From the cell containing the given text, extract its center point as [x, y] coordinate. 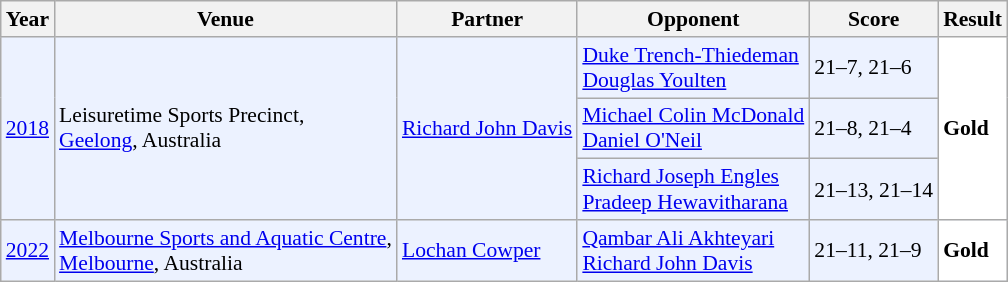
21–7, 21–6 [874, 68]
21–8, 21–4 [874, 128]
Duke Trench-Thiedeman Douglas Youlten [693, 68]
21–13, 21–14 [874, 190]
2022 [28, 250]
Michael Colin McDonald Daniel O'Neil [693, 128]
Lochan Cowper [487, 250]
2018 [28, 128]
Result [972, 19]
Score [874, 19]
Venue [226, 19]
Qambar Ali Akhteyari Richard John Davis [693, 250]
21–11, 21–9 [874, 250]
Partner [487, 19]
Opponent [693, 19]
Year [28, 19]
Leisuretime Sports Precinct,Geelong, Australia [226, 128]
Melbourne Sports and Aquatic Centre,Melbourne, Australia [226, 250]
Richard John Davis [487, 128]
Richard Joseph Engles Pradeep Hewavitharana [693, 190]
